Output the (x, y) coordinate of the center of the cell containing the given text.  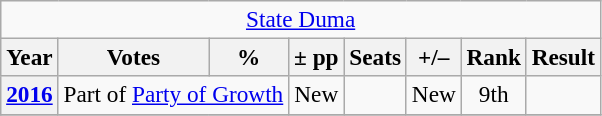
Result (563, 57)
State Duma (301, 19)
Votes (134, 57)
Year (30, 57)
Part of Party of Growth (174, 95)
% (249, 57)
± pp (316, 57)
+/– (434, 57)
9th (494, 95)
Rank (494, 57)
2016 (30, 95)
Seats (376, 57)
